Extract the [X, Y] coordinate from the center of the cell holding the provided text.  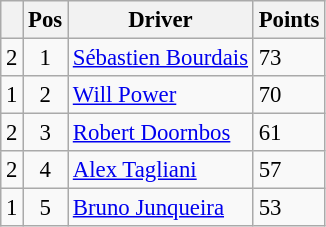
Driver [161, 20]
5 [46, 208]
53 [288, 208]
4 [46, 170]
Robert Doornbos [161, 133]
Pos [46, 20]
Will Power [161, 95]
Points [288, 20]
70 [288, 95]
3 [46, 133]
57 [288, 170]
73 [288, 58]
Alex Tagliani [161, 170]
Sébastien Bourdais [161, 58]
61 [288, 133]
Bruno Junqueira [161, 208]
